From the cell containing the given text, extract its center point as [X, Y] coordinate. 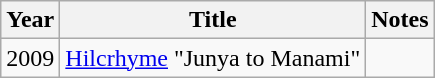
Hilcrhyme "Junya to Manami" [213, 58]
Year [30, 20]
Notes [400, 20]
Title [213, 20]
2009 [30, 58]
